Determine the (x, y) coordinate at the center of the cell enclosing the given text.  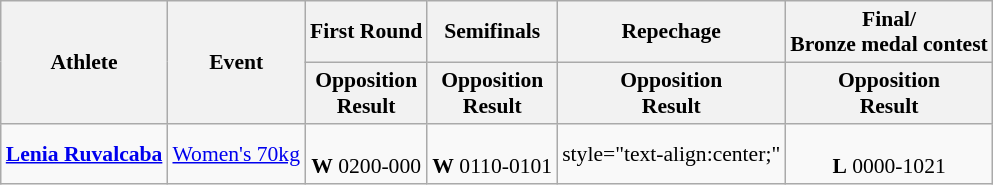
Lenia Ruvalcaba (84, 154)
L 0000-1021 (889, 154)
Repechage (671, 32)
Semifinals (492, 32)
Athlete (84, 62)
First Round (366, 32)
Women's 70kg (236, 154)
Final/Bronze medal contest (889, 32)
style="text-align:center;" (671, 154)
Event (236, 62)
W 0200-000 (366, 154)
W 0110-0101 (492, 154)
